Identify which cell holds the provided text, then report its (X, Y) central coordinate. 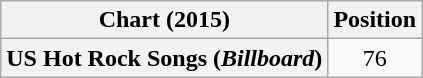
US Hot Rock Songs (Billboard) (164, 58)
76 (375, 58)
Chart (2015) (164, 20)
Position (375, 20)
